Detect which cell encompasses the target text, then output its (x, y) center coordinate. 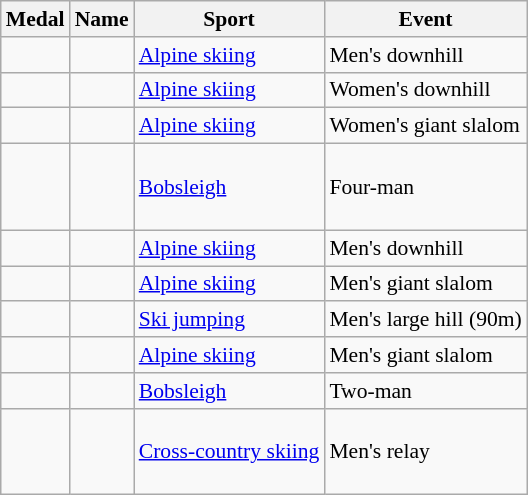
Event (425, 19)
Men's relay (425, 452)
Women's downhill (425, 90)
Men's large hill (90m) (425, 320)
Cross-country skiing (230, 452)
Women's giant slalom (425, 126)
Sport (230, 19)
Two-man (425, 391)
Ski jumping (230, 320)
Medal (36, 19)
Four-man (425, 188)
Name (102, 19)
